Output the (X, Y) coordinate of the center of the cell containing the given text.  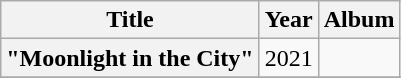
2021 (288, 58)
Year (288, 20)
Title (130, 20)
"Moonlight in the City" (130, 58)
Album (359, 20)
